Provide the (x, y) coordinate of the cell's center where the given text is located.  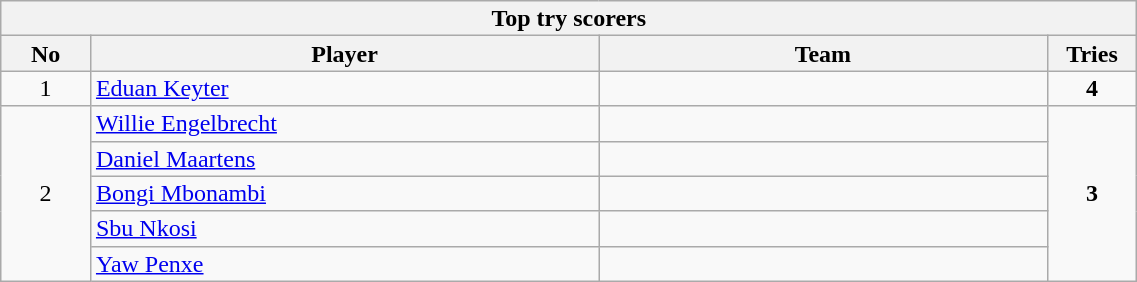
Daniel Maartens (344, 158)
Sbu Nkosi (344, 228)
3 (1092, 194)
Bongi Mbonambi (344, 194)
No (46, 54)
4 (1092, 88)
Player (344, 54)
Tries (1092, 54)
Top try scorers (569, 18)
2 (46, 194)
Eduan Keyter (344, 88)
Willie Engelbrecht (344, 124)
Team (823, 54)
1 (46, 88)
Yaw Penxe (344, 264)
